Pinpoint the cell where the given text exists, returning its (X, Y) midpoint coordinate. 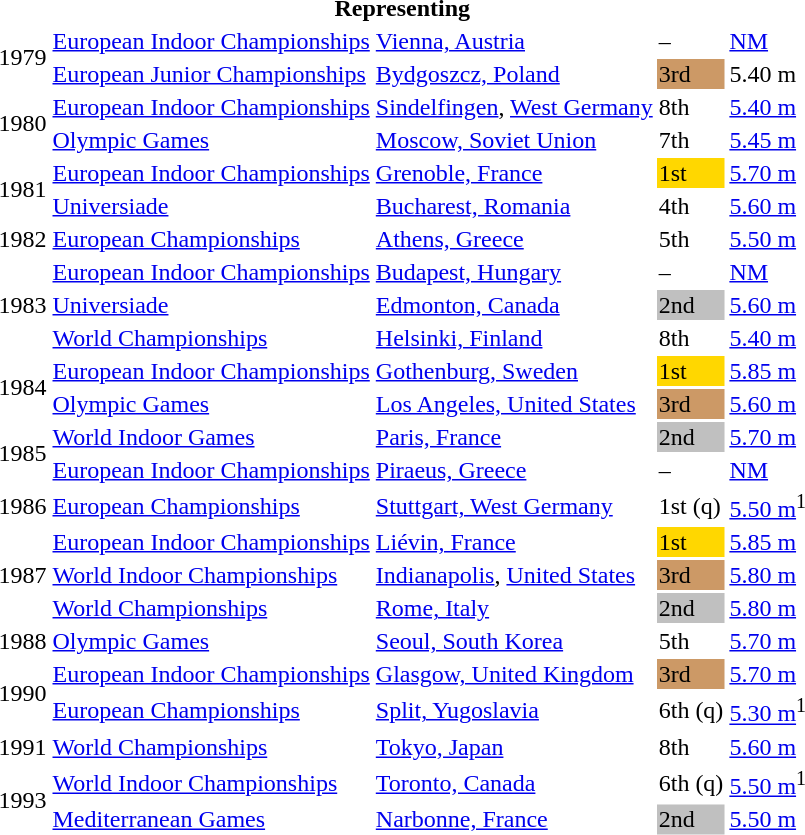
Bucharest, Romania (514, 206)
Split, Yugoslavia (514, 710)
4th (691, 206)
Indianapolis, United States (514, 575)
European Junior Championships (211, 74)
World Indoor Games (211, 437)
Grenoble, France (514, 173)
Vienna, Austria (514, 41)
Glasgow, United Kingdom (514, 674)
Moscow, Soviet Union (514, 140)
Liévin, France (514, 542)
Sindelfingen, West Germany (514, 107)
Narbonne, France (514, 819)
Budapest, Hungary (514, 272)
Helsinki, Finland (514, 338)
Toronto, Canada (514, 783)
7th (691, 140)
1st (q) (691, 506)
Rome, Italy (514, 608)
Tokyo, Japan (514, 747)
Los Angeles, United States (514, 404)
Gothenburg, Sweden (514, 371)
Piraeus, Greece (514, 470)
Paris, France (514, 437)
Mediterranean Games (211, 819)
Athens, Greece (514, 239)
Seoul, South Korea (514, 641)
Edmonton, Canada (514, 305)
Stuttgart, West Germany (514, 506)
Bydgoszcz, Poland (514, 74)
